Extract the (X, Y) coordinate from the center of the cell holding the provided text.  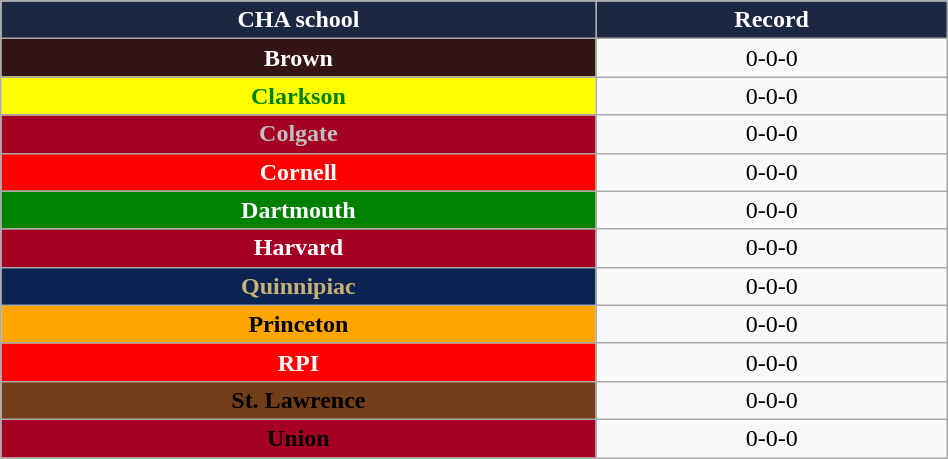
Princeton (298, 324)
Brown (298, 58)
Harvard (298, 248)
Cornell (298, 172)
Dartmouth (298, 210)
Union (298, 438)
Clarkson (298, 96)
St. Lawrence (298, 400)
CHA school (298, 20)
Record (772, 20)
RPI (298, 362)
Colgate (298, 134)
Quinnipiac (298, 286)
